Locate the cell with the specified text and output its (x, y) center coordinate. 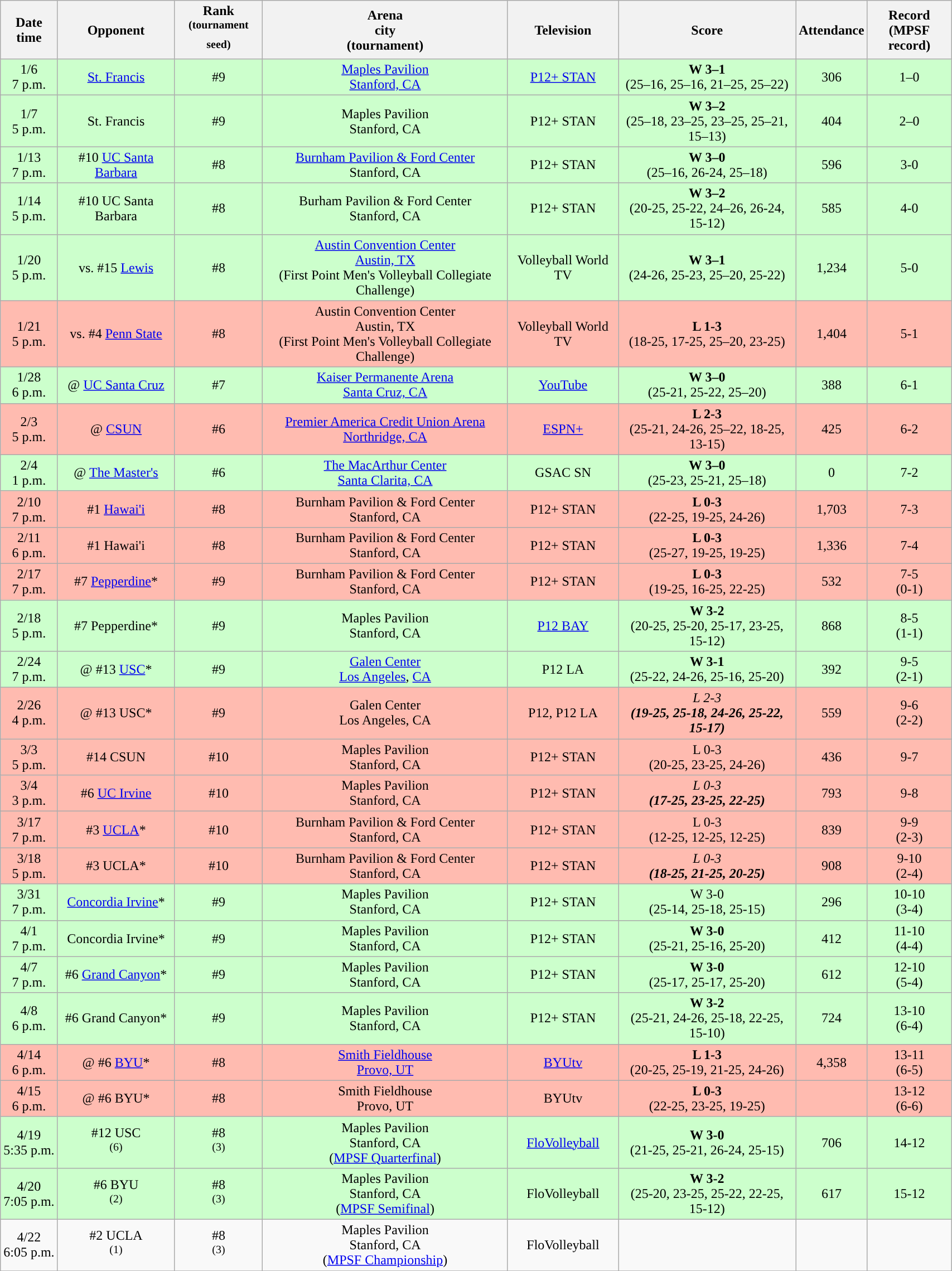
908 (832, 866)
Record(MPSF record) (909, 30)
Attendance (832, 30)
1,703 (832, 509)
585 (832, 209)
706 (832, 1142)
7-5(0-1) (909, 581)
L 2-3(19-25, 25-18, 24-26, 25-22, 15-17) (707, 713)
W 3-1(25-22, 24-26, 25-16, 25-20) (707, 669)
404 (832, 121)
W 3–0(25-21, 25-22, 25–20) (707, 385)
793 (832, 793)
W 3-0(25-17, 25-17, 25-20) (707, 975)
3-0 (909, 165)
13-11(6-5) (909, 1062)
L 0-3(17-25, 23-25, 22-25) (707, 793)
P12, P12 LA (563, 713)
9-7 (909, 757)
1/286 p.m. (29, 385)
YouTube (563, 385)
4-0 (909, 209)
L 1-3(18-25, 17-25, 25–20, 23-25) (707, 334)
4/156 p.m. (29, 1099)
596 (832, 165)
13-12(6-6) (909, 1099)
Rank(tournament seed) (219, 30)
617 (832, 1193)
#6 UC Irvine (116, 793)
2/107 p.m. (29, 509)
L 0-3(18-25, 21-25, 20-25) (707, 866)
2/185 p.m. (29, 626)
W 3–2 (25–18, 23–25, 23–25, 25–21, 15–13) (707, 121)
9-6(2-2) (909, 713)
Television (563, 30)
4/86 p.m. (29, 1018)
4/77 p.m. (29, 975)
839 (832, 830)
3/177 p.m. (29, 830)
14-12 (909, 1142)
1/67 p.m. (29, 77)
W 3-0(25-21, 25-16, 25-20) (707, 938)
L 0-3(22-25, 19-25, 24-26) (707, 509)
Burham Pavilion & Ford CenterStanford, CA (385, 209)
W 3–0(25-23, 25-21, 25–18) (707, 473)
2–0 (909, 121)
W 3-2(25-21, 24-26, 25-18, 22-25, 15-10) (707, 1018)
#14 CSUN (116, 757)
2/116 p.m. (29, 545)
1/205 p.m. (29, 268)
8-5(1-1) (909, 626)
425 (832, 429)
3/317 p.m. (29, 902)
296 (832, 902)
868 (832, 626)
@ UC Santa Cruz (116, 385)
0 (832, 473)
11-10(4-4) (909, 938)
vs. #4 Penn State (116, 334)
Arenacity(tournament) (385, 30)
Maples PavilionStanford, CA(MPSF Semifinal) (385, 1193)
Score (707, 30)
#2 UCLA(1) (116, 1245)
L 1-3(20-25, 25-19, 21-25, 24-26) (707, 1062)
388 (832, 385)
4,358 (832, 1062)
2/35 p.m. (29, 429)
612 (832, 975)
W 3-0(21-25, 25-21, 26-24, 25-15) (707, 1142)
306 (832, 77)
5-0 (909, 268)
4/146 p.m. (29, 1062)
5-1 (909, 334)
#12 USC(6) (116, 1142)
1/75 p.m. (29, 121)
6-1 (909, 385)
1–0 (909, 77)
2/247 p.m. (29, 669)
724 (832, 1018)
4/226:05 p.m. (29, 1245)
L 0-3(19-25, 16-25, 22-25) (707, 581)
436 (832, 757)
4/207:05 p.m. (29, 1193)
Maples PavilionStanford, CA(MPSF Championship) (385, 1245)
P12 BAY (563, 626)
9-10(2-4) (909, 866)
3/185 p.m. (29, 866)
1/215 p.m. (29, 334)
W 3-2(20-25, 25-20, 25-17, 23-25, 15-12) (707, 626)
6-2 (909, 429)
@ CSUN (116, 429)
L 0-3(25-27, 19-25, 19-25) (707, 545)
15-12 (909, 1193)
12-10(5-4) (909, 975)
L 0-3(12-25, 12-25, 12-25) (707, 830)
L 2-3(25-21, 24-26, 25–22, 18-25, 13-15) (707, 429)
W 3–1(25–16, 25–16, 21–25, 25–22) (707, 77)
9-9(2-3) (909, 830)
2/41 p.m. (29, 473)
9-5(2-1) (909, 669)
L 0-3(22-25, 23-25, 19-25) (707, 1099)
559 (832, 713)
4/195:35 p.m. (29, 1142)
Datetime (29, 30)
532 (832, 581)
9-8 (909, 793)
The MacArthur CenterSanta Clarita, CA (385, 473)
GSAC SN (563, 473)
392 (832, 669)
412 (832, 938)
1/137 p.m. (29, 165)
1,336 (832, 545)
7-4 (909, 545)
1,234 (832, 268)
Kaiser Permanente ArenaSanta Cruz, CA (385, 385)
ESPN+ (563, 429)
7-2 (909, 473)
4/17 p.m. (29, 938)
Maples PavilionStanford, CA(MPSF Quarterfinal) (385, 1142)
1/145 p.m. (29, 209)
L 0-3(20-25, 23-25, 24-26) (707, 757)
3/43 p.m. (29, 793)
W 3-0(25-14, 25-18, 25-15) (707, 902)
#7 (219, 385)
13-10(6-4) (909, 1018)
Premier America Credit Union ArenaNorthridge, CA (385, 429)
7-3 (909, 509)
2/264 p.m. (29, 713)
W 3-2(25-20, 23-25, 25-22, 22-25, 15-12) (707, 1193)
@ The Master's (116, 473)
3/35 p.m. (29, 757)
1,404 (832, 334)
W 3–2(20-25, 25-22, 24–26, 26-24, 15-12) (707, 209)
Opponent (116, 30)
#6 BYU(2) (116, 1193)
vs. #15 Lewis (116, 268)
P12 LA (563, 669)
W 3–0(25–16, 26-24, 25–18) (707, 165)
10-10(3-4) (909, 902)
2/177 p.m. (29, 581)
W 3–1(24-26, 25-23, 25–20, 25-22) (707, 268)
